Scan for the cell matching the given text and deliver its (X, Y) coordinate at center. 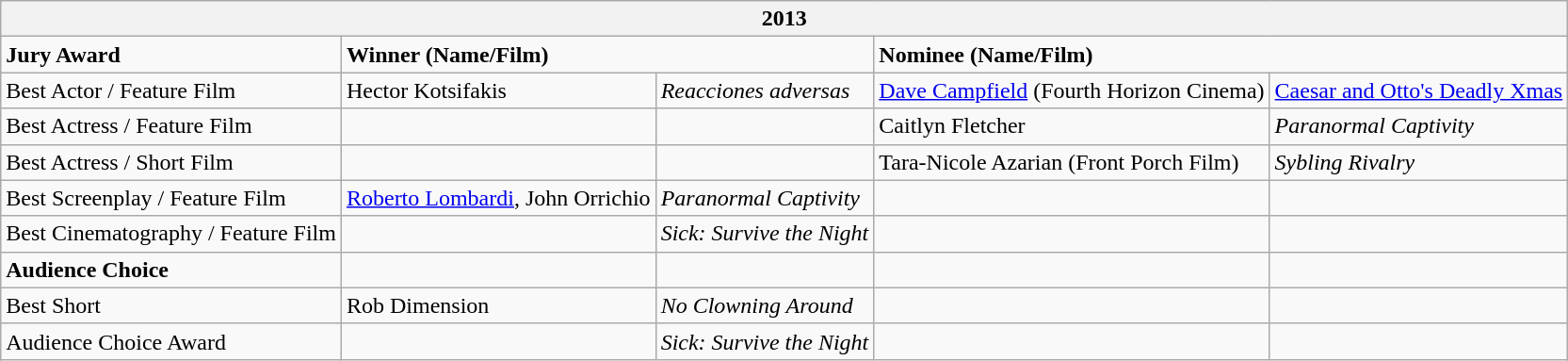
Tara-Nicole Azarian (Front Porch Film) (1072, 162)
Best Actress / Feature Film (171, 126)
Nominee (Name/Film) (1220, 55)
Winner (Name/Film) (606, 55)
Reacciones adversas (765, 90)
Roberto Lombardi, John Orrichio (498, 198)
Best Cinematography / Feature Film (171, 234)
Audience Choice (171, 270)
No Clowning Around (765, 305)
Best Short (171, 305)
Audience Choice Award (171, 341)
Best Actress / Short Film (171, 162)
Jury Award (171, 55)
Dave Campfield (Fourth Horizon Cinema) (1072, 90)
2013 (784, 19)
Best Screenplay / Feature Film (171, 198)
Caitlyn Fletcher (1072, 126)
Sybling Rivalry (1418, 162)
Rob Dimension (498, 305)
Hector Kotsifakis (498, 90)
Best Actor / Feature Film (171, 90)
Caesar and Otto's Deadly Xmas (1418, 90)
